Pinpoint the cell where the given text exists, returning its (x, y) midpoint coordinate. 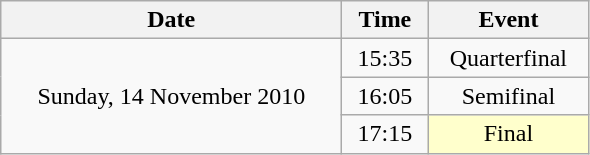
Final (508, 134)
17:15 (385, 134)
Time (385, 20)
Semifinal (508, 96)
15:35 (385, 58)
Quarterfinal (508, 58)
Sunday, 14 November 2010 (172, 96)
Event (508, 20)
16:05 (385, 96)
Date (172, 20)
